Identify which cell holds the provided text, then report its (x, y) central coordinate. 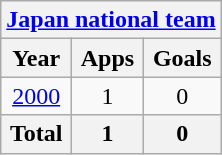
Goals (182, 58)
Total (36, 134)
Japan national team (111, 20)
Apps (108, 58)
2000 (36, 96)
Year (36, 58)
